Scan for the cell matching the given text and deliver its (X, Y) coordinate at center. 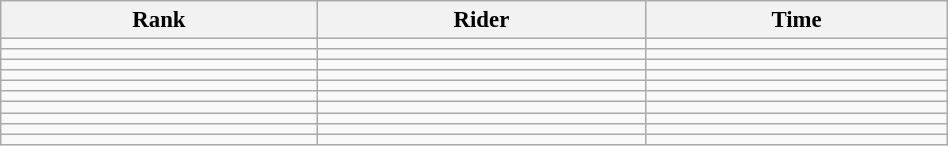
Rider (482, 20)
Rank (159, 20)
Time (797, 20)
